Provide the (X, Y) coordinate of the cell's center where the given text is located.  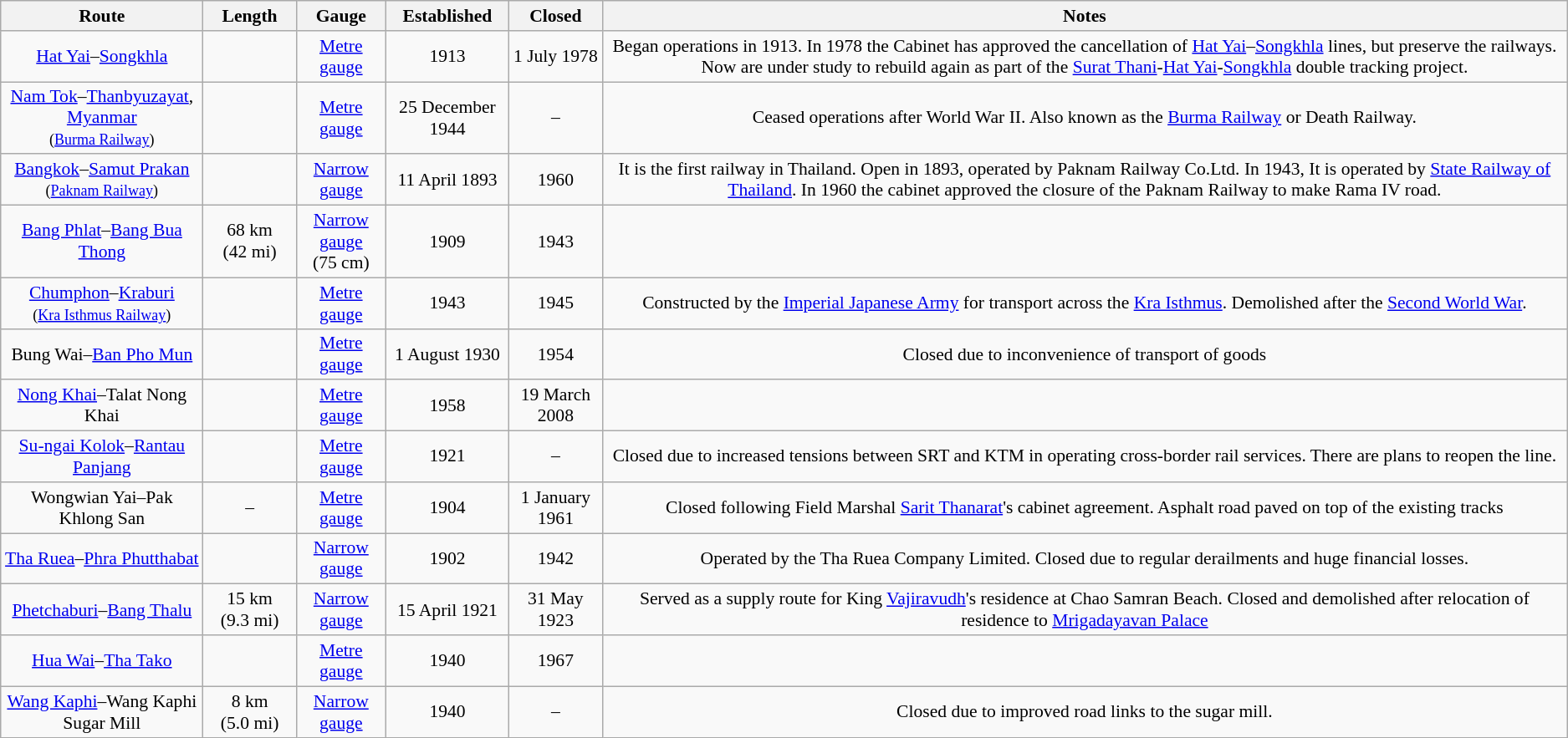
Wang Kaphi–Wang Kaphi Sugar Mill (102, 712)
1 January 1961 (556, 508)
Gauge (341, 16)
Tha Ruea–Phra Phutthabat (102, 558)
Closed due to improved road links to the sugar mill. (1085, 712)
1921 (447, 456)
15 km (9.3 mi) (249, 610)
11 April 1893 (447, 181)
1913 (447, 57)
1942 (556, 558)
1960 (556, 181)
1909 (447, 242)
Narrow gauge(75 cm) (341, 242)
1967 (556, 660)
68 km(42 mi) (249, 242)
Ceased operations after World War II. Also known as the Burma Railway or Death Railway. (1085, 119)
Phetchaburi–Bang Thalu (102, 610)
Bang Phlat–Bang Bua Thong (102, 242)
19 March 2008 (556, 406)
Su-ngai Kolok–Rantau Panjang (102, 456)
Operated by the Tha Ruea Company Limited. Closed due to regular derailments and huge financial losses. (1085, 558)
Length (249, 16)
1954 (556, 354)
Closed due to inconvenience of transport of goods (1085, 354)
1 July 1978 (556, 57)
Bung Wai–Ban Pho Mun (102, 354)
Nong Khai–Talat Nong Khai (102, 406)
Wongwian Yai–Pak Khlong San (102, 508)
25 December 1944 (447, 119)
Closed (556, 16)
Route (102, 16)
1 August 1930 (447, 354)
15 April 1921 (447, 610)
Chumphon–Kraburi (Kra Isthmus Railway) (102, 303)
31 May 1923 (556, 610)
Hat Yai–Songkhla (102, 57)
Bangkok–Samut Prakan (Paknam Railway) (102, 181)
Nam Tok–Thanbyuzayat, Myanmar (Burma Railway) (102, 119)
1902 (447, 558)
1904 (447, 508)
1958 (447, 406)
Closed due to increased tensions between SRT and KTM in operating cross-border rail services. There are plans to reopen the line. (1085, 456)
1945 (556, 303)
8 km (5.0 mi) (249, 712)
Notes (1085, 16)
Hua Wai–Tha Tako (102, 660)
Closed following Field Marshal Sarit Thanarat's cabinet agreement. Asphalt road paved on top of the existing tracks (1085, 508)
Constructed by the Imperial Japanese Army for transport across the Kra Isthmus. Demolished after the Second World War. (1085, 303)
Established (447, 16)
